Detect which cell encompasses the target text, then output its (x, y) center coordinate. 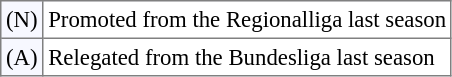
(N) (22, 20)
(A) (22, 57)
Relegated from the Bundesliga last season (247, 57)
Promoted from the Regionalliga last season (247, 20)
